Search for the cell housing the specified text and yield its [X, Y] center coordinate. 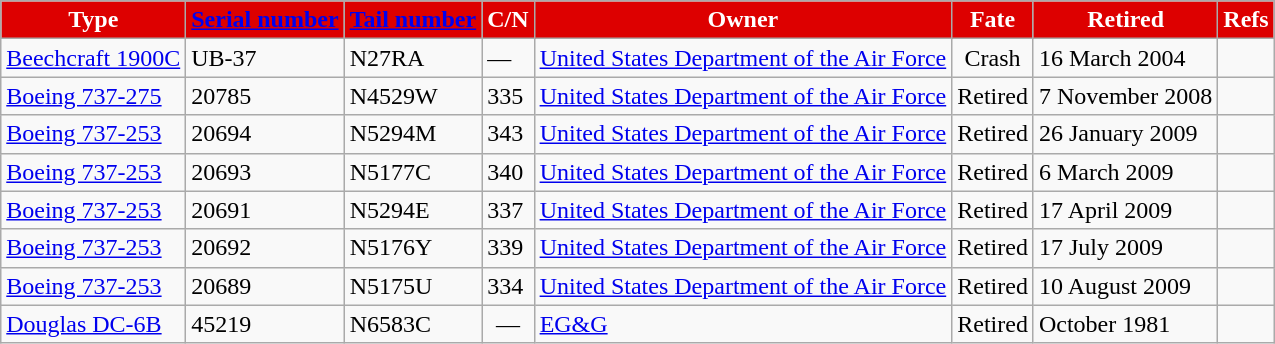
26 January 2009 [1125, 134]
Fate [993, 20]
N5176Y [413, 248]
N4529W [413, 96]
October 1981 [1125, 324]
Refs [1246, 20]
45219 [265, 324]
Boeing 737-275 [94, 96]
343 [508, 134]
17 April 2009 [1125, 210]
7 November 2008 [1125, 96]
Douglas DC-6B [94, 324]
N5294M [413, 134]
17 July 2009 [1125, 248]
Tail number [413, 20]
Serial number [265, 20]
20691 [265, 210]
20692 [265, 248]
335 [508, 96]
6 March 2009 [1125, 172]
20689 [265, 286]
20785 [265, 96]
C/N [508, 20]
334 [508, 286]
Type [94, 20]
N5175U [413, 286]
N5177C [413, 172]
20694 [265, 134]
Crash [993, 58]
337 [508, 210]
16 March 2004 [1125, 58]
20693 [265, 172]
10 August 2009 [1125, 286]
Beechcraft 1900C [94, 58]
N5294E [413, 210]
UB-37 [265, 58]
N6583C [413, 324]
339 [508, 248]
EG&G [743, 324]
340 [508, 172]
N27RA [413, 58]
Owner [743, 20]
